Scan for the cell matching the given text and deliver its (X, Y) coordinate at center. 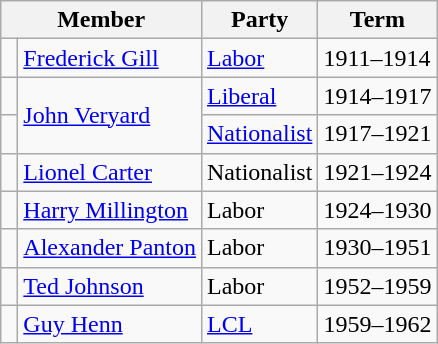
Guy Henn (110, 324)
Harry Millington (110, 210)
1911–1914 (378, 58)
John Veryard (110, 115)
Member (102, 20)
LCL (259, 324)
1917–1921 (378, 134)
Alexander Panton (110, 248)
1952–1959 (378, 286)
1924–1930 (378, 210)
Liberal (259, 96)
Term (378, 20)
1921–1924 (378, 172)
Ted Johnson (110, 286)
Frederick Gill (110, 58)
1930–1951 (378, 248)
1959–1962 (378, 324)
Party (259, 20)
1914–1917 (378, 96)
Lionel Carter (110, 172)
